From the cell containing the given text, extract its center point as (x, y) coordinate. 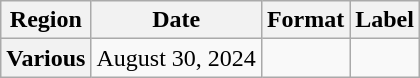
Format (305, 20)
Various (46, 58)
Region (46, 20)
Label (385, 20)
Date (176, 20)
August 30, 2024 (176, 58)
